Output the [x, y] coordinate of the center of the cell containing the given text.  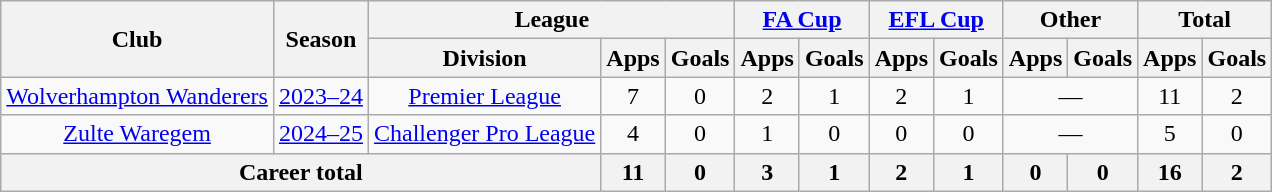
Challenger Pro League [484, 134]
Other [1070, 20]
3 [767, 172]
Wolverhampton Wanderers [138, 96]
Zulte Waregem [138, 134]
Club [138, 39]
Premier League [484, 96]
Division [484, 58]
5 [1170, 134]
16 [1170, 172]
Career total [301, 172]
EFL Cup [936, 20]
4 [633, 134]
2024–25 [320, 134]
League [551, 20]
Total [1205, 20]
Season [320, 39]
FA Cup [802, 20]
7 [633, 96]
2023–24 [320, 96]
